From the cell containing the given text, extract its center point as (x, y) coordinate. 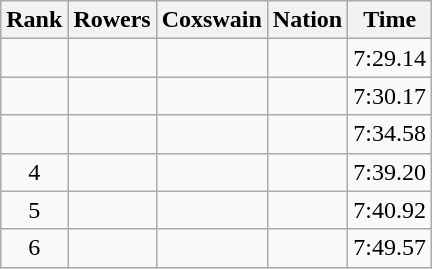
5 (34, 210)
4 (34, 172)
7:49.57 (390, 248)
Nation (307, 20)
Time (390, 20)
7:40.92 (390, 210)
7:30.17 (390, 96)
Rowers (112, 20)
Rank (34, 20)
Coxswain (212, 20)
7:39.20 (390, 172)
7:29.14 (390, 58)
6 (34, 248)
7:34.58 (390, 134)
